Search for the cell housing the specified text and yield its (x, y) center coordinate. 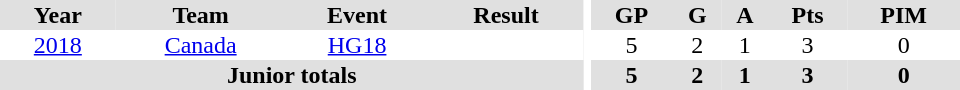
G (698, 15)
Pts (808, 15)
Team (201, 15)
GP (631, 15)
Result (506, 15)
Junior totals (292, 75)
2018 (58, 45)
Event (358, 15)
Year (58, 15)
Canada (201, 45)
PIM (904, 15)
A (745, 15)
HG18 (358, 45)
